Capture the cell that displays the provided text and extract its (X, Y) central coordinate. 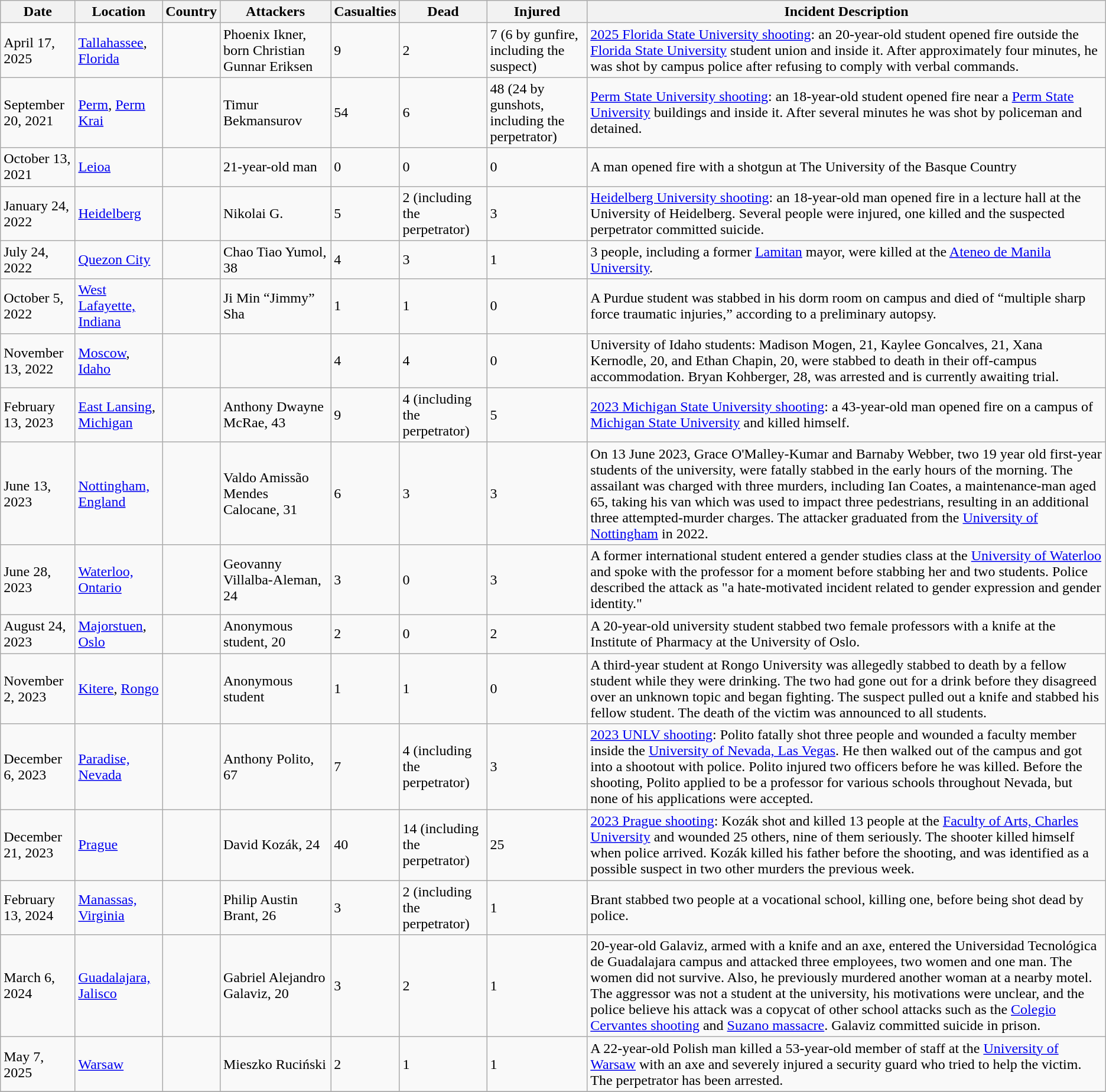
A man opened fire with a shotgun at The University of the Basque Country (846, 167)
January 24, 2022 (38, 213)
Guadalajara, Jalisco (119, 986)
Country (191, 12)
A Purdue student was stabbed in his dorm room on campus and died of “multiple sharp force traumatic injuries,” according to a preliminary autopsy. (846, 306)
Dead (443, 12)
Casualties (365, 12)
Incident Description (846, 12)
May 7, 2025 (38, 1064)
40 (365, 845)
March 6, 2024 (38, 986)
A 20-year-old university student stabbed two female professors with a knife at the Institute of Pharmacy at the University of Oslo. (846, 633)
Quezon City (119, 260)
Waterloo, Ontario (119, 579)
7 (6 by gunfire, including the suspect) (537, 50)
2023 Michigan State University shooting: a 43-year-old man opened fire on a campus of Michigan State University and killed himself. (846, 415)
Manassas, Virginia (119, 908)
Injured (537, 12)
25 (537, 845)
Chao Tiao Yumol, 38 (275, 260)
Perm, Perm Krai (119, 112)
Location (119, 12)
Geovanny Villalba-Aleman, 24 (275, 579)
48 (24 by gunshots, including the perpetrator) (537, 112)
54 (365, 112)
David Kozák, 24 (275, 845)
December 21, 2023 (38, 845)
Ji Min “Jimmy” Sha (275, 306)
June 13, 2023 (38, 493)
Valdo Amissão Mendes Calocane, 31 (275, 493)
Majorstuen, Oslo (119, 633)
7 (365, 767)
Prague (119, 845)
Heidelberg (119, 213)
Anthony Polito, 67 (275, 767)
Gabriel Alejandro Galaviz, 20 (275, 986)
February 13, 2023 (38, 415)
Philip Austin Brant, 26 (275, 908)
February 13, 2024 (38, 908)
July 24, 2022 (38, 260)
Nikolai G. (275, 213)
East Lansing, Michigan (119, 415)
21-year-old man (275, 167)
Tallahassee, Florida (119, 50)
October 5, 2022 (38, 306)
West Lafayette, Indiana (119, 306)
Nottingham, England (119, 493)
September 20, 2021 (38, 112)
Date (38, 12)
Timur Bekmansurov (275, 112)
October 13, 2021 (38, 167)
November 13, 2022 (38, 360)
Paradise, Nevada (119, 767)
Brant stabbed two people at a vocational school, killing one, before being shot dead by police. (846, 908)
3 people, including a former Lamitan mayor, were killed at the Ateneo de Manila University. (846, 260)
Mieszko Ruciński (275, 1064)
November 2, 2023 (38, 689)
Phoenix Ikner, born Christian Gunnar Eriksen (275, 50)
August 24, 2023 (38, 633)
December 6, 2023 (38, 767)
Leioa (119, 167)
Attackers (275, 12)
Moscow, Idaho (119, 360)
Anonymous student (275, 689)
14 (including the perpetrator) (443, 845)
Anthony Dwayne McRae, 43 (275, 415)
Kitere, Rongo (119, 689)
April 17, 2025 (38, 50)
Anonymous student, 20 (275, 633)
Warsaw (119, 1064)
June 28, 2023 (38, 579)
